Pinpoint the cell where the given text exists, returning its [x, y] midpoint coordinate. 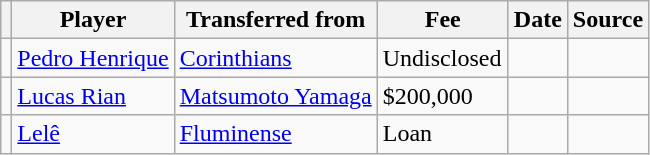
Corinthians [276, 58]
Player [93, 20]
Pedro Henrique [93, 58]
Fluminense [276, 134]
Undisclosed [442, 58]
Fee [442, 20]
Date [538, 20]
Matsumoto Yamaga [276, 96]
Source [608, 20]
Transferred from [276, 20]
Lelê [93, 134]
Loan [442, 134]
$200,000 [442, 96]
Lucas Rian [93, 96]
